Identify which cell holds the provided text, then report its (X, Y) central coordinate. 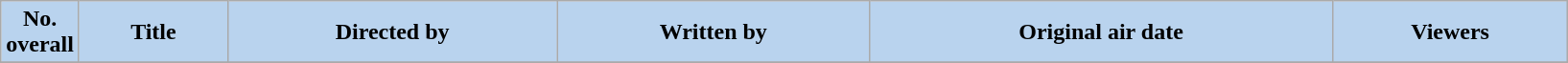
Viewers (1450, 32)
Title (153, 32)
Directed by (391, 32)
Original air date (1101, 32)
Written by (714, 32)
No. overall (40, 32)
